Find where the given text appears and provide that cell's center as (X, Y) coordinate. 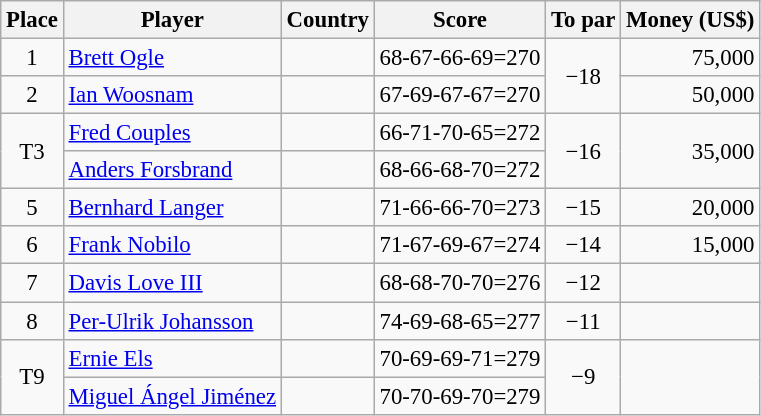
15,000 (690, 245)
Frank Nobilo (172, 245)
−9 (584, 376)
Miguel Ángel Jiménez (172, 396)
8 (32, 321)
Ernie Els (172, 358)
Per-Ulrik Johansson (172, 321)
70-70-69-70=279 (460, 396)
T9 (32, 376)
−15 (584, 208)
Money (US$) (690, 20)
Davis Love III (172, 283)
70-69-69-71=279 (460, 358)
68-68-70-70=276 (460, 283)
2 (32, 95)
−18 (584, 76)
74-69-68-65=277 (460, 321)
75,000 (690, 58)
35,000 (690, 152)
−14 (584, 245)
Brett Ogle (172, 58)
Country (328, 20)
5 (32, 208)
Anders Forsbrand (172, 170)
Player (172, 20)
68-67-66-69=270 (460, 58)
T3 (32, 152)
−12 (584, 283)
Fred Couples (172, 133)
Score (460, 20)
67-69-67-67=270 (460, 95)
Ian Woosnam (172, 95)
68-66-68-70=272 (460, 170)
20,000 (690, 208)
Place (32, 20)
To par (584, 20)
6 (32, 245)
7 (32, 283)
−11 (584, 321)
71-66-66-70=273 (460, 208)
Bernhard Langer (172, 208)
66-71-70-65=272 (460, 133)
71-67-69-67=274 (460, 245)
−16 (584, 152)
50,000 (690, 95)
1 (32, 58)
